Detect which cell encompasses the target text, then output its (X, Y) center coordinate. 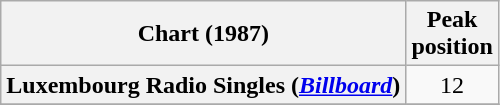
Peakposition (452, 34)
Chart (1987) (204, 34)
12 (452, 85)
Luxembourg Radio Singles (Billboard) (204, 85)
